Pinpoint the cell where the given text exists, returning its [x, y] midpoint coordinate. 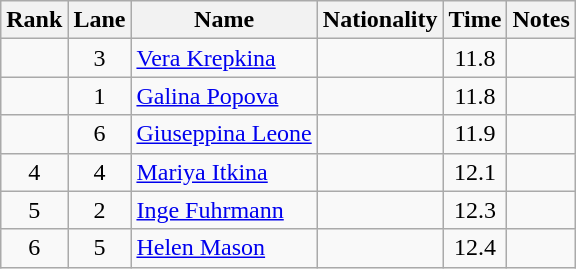
Helen Mason [224, 248]
Notes [541, 20]
12.3 [475, 210]
12.4 [475, 248]
Giuseppina Leone [224, 134]
Mariya Itkina [224, 172]
Rank [34, 20]
11.9 [475, 134]
12.1 [475, 172]
Lane [100, 20]
Vera Krepkina [224, 58]
3 [100, 58]
Inge Fuhrmann [224, 210]
Time [475, 20]
Name [224, 20]
Nationality [380, 20]
1 [100, 96]
2 [100, 210]
Galina Popova [224, 96]
